Detect which cell encompasses the target text, then output its [x, y] center coordinate. 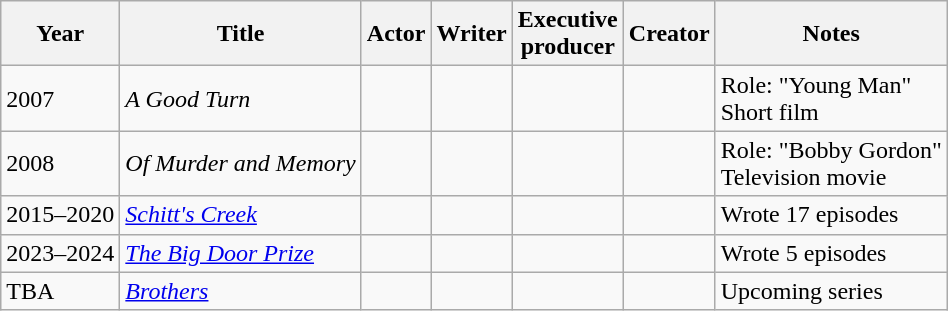
Writer [472, 34]
Brothers [240, 291]
Schitt's Creek [240, 215]
2023–2024 [60, 253]
The Big Door Prize [240, 253]
Upcoming series [831, 291]
Year [60, 34]
Wrote 17 episodes [831, 215]
Notes [831, 34]
Role: "Young Man"Short film [831, 98]
Title [240, 34]
2015–2020 [60, 215]
A Good Turn [240, 98]
2008 [60, 164]
Executiveproducer [568, 34]
Of Murder and Memory [240, 164]
Actor [396, 34]
Role: "Bobby Gordon"Television movie [831, 164]
Creator [669, 34]
Wrote 5 episodes [831, 253]
2007 [60, 98]
TBA [60, 291]
